Determine the [X, Y] coordinate at the center of the cell enclosing the given text.  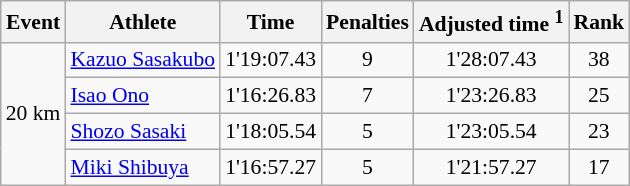
Adjusted time 1 [492, 22]
1'21:57.27 [492, 167]
Rank [600, 22]
Kazuo Sasakubo [142, 60]
Event [34, 22]
Shozo Sasaki [142, 132]
Penalties [368, 22]
23 [600, 132]
Athlete [142, 22]
1'19:07.43 [270, 60]
1'18:05.54 [270, 132]
20 km [34, 113]
Time [270, 22]
38 [600, 60]
Isao Ono [142, 96]
1'16:57.27 [270, 167]
1'23:05.54 [492, 132]
7 [368, 96]
1'28:07.43 [492, 60]
9 [368, 60]
25 [600, 96]
1'16:26.83 [270, 96]
1'23:26.83 [492, 96]
Miki Shibuya [142, 167]
17 [600, 167]
